Extract the [x, y] coordinate from the center of the cell holding the provided text.  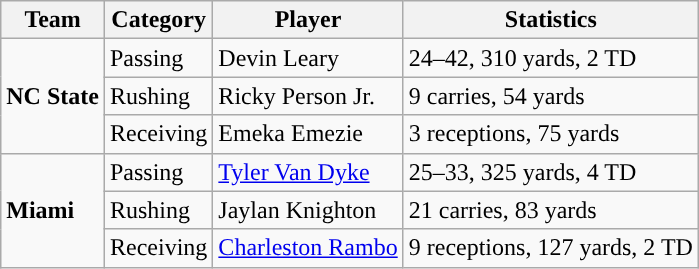
Team [53, 20]
24–42, 310 yards, 2 TD [550, 58]
Statistics [550, 20]
9 receptions, 127 yards, 2 TD [550, 248]
Player [308, 20]
Ricky Person Jr. [308, 96]
Devin Leary [308, 58]
Tyler Van Dyke [308, 172]
Emeka Emezie [308, 134]
25–33, 325 yards, 4 TD [550, 172]
21 carries, 83 yards [550, 210]
Category [158, 20]
NC State [53, 96]
Miami [53, 210]
Jaylan Knighton [308, 210]
9 carries, 54 yards [550, 96]
Charleston Rambo [308, 248]
3 receptions, 75 yards [550, 134]
